Output the (X, Y) coordinate of the center of the cell containing the given text.  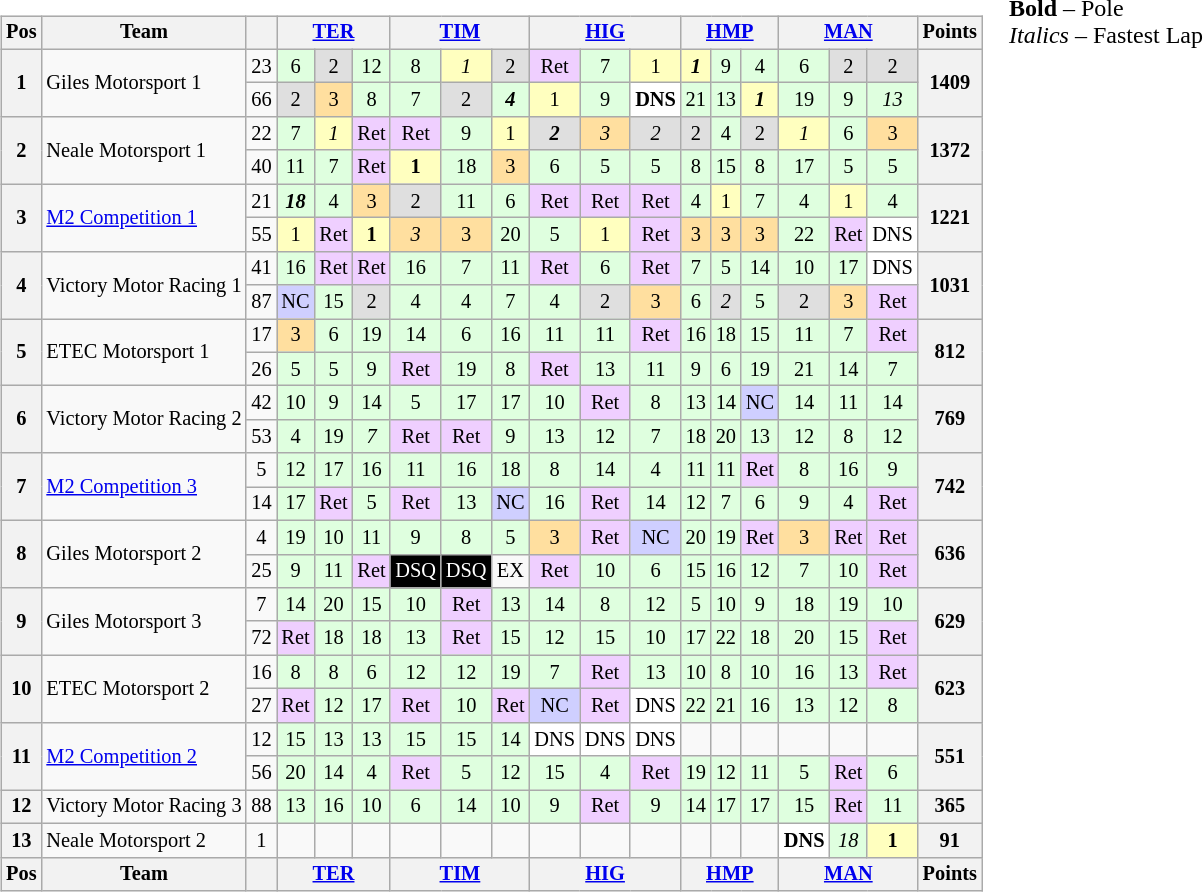
1221 (950, 218)
EX (510, 571)
629 (950, 622)
72 (261, 638)
66 (261, 100)
636 (950, 554)
M2 Competition 3 (144, 486)
27 (261, 706)
812 (950, 352)
M2 Competition 2 (144, 756)
42 (261, 403)
56 (261, 773)
Neale Motorsport 1 (144, 150)
Victory Motor Racing 2 (144, 420)
1031 (950, 284)
Giles Motorsport 3 (144, 622)
Victory Motor Racing 3 (144, 807)
40 (261, 167)
26 (261, 369)
551 (950, 756)
23 (261, 66)
ETEC Motorsport 1 (144, 352)
1372 (950, 150)
1409 (950, 82)
88 (261, 807)
53 (261, 437)
ETEC Motorsport 2 (144, 688)
Neale Motorsport 2 (144, 840)
55 (261, 235)
41 (261, 268)
87 (261, 302)
25 (261, 571)
M2 Competition 1 (144, 218)
742 (950, 486)
Giles Motorsport 1 (144, 82)
91 (950, 840)
365 (950, 807)
769 (950, 420)
Victory Motor Racing 1 (144, 284)
Giles Motorsport 2 (144, 554)
623 (950, 688)
